Pinpoint the cell where the given text exists, returning its (x, y) midpoint coordinate. 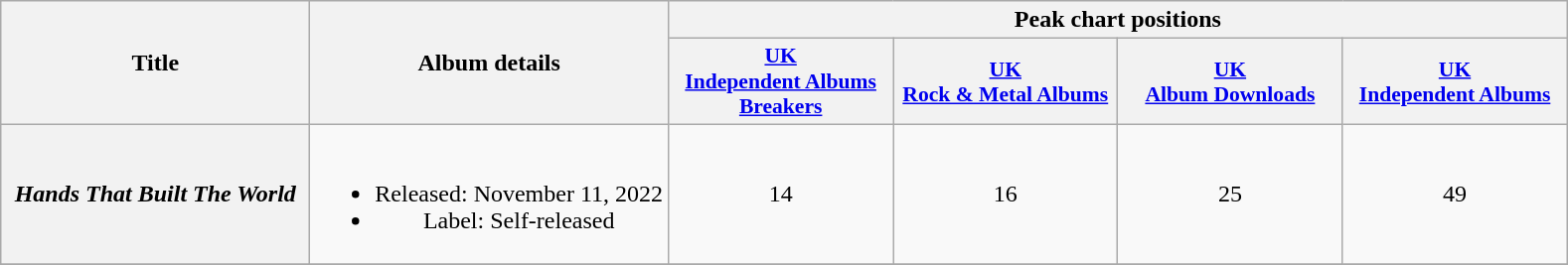
UKAlbum Downloads (1230, 81)
Hands That Built The World (155, 194)
UKIndependent Albums (1455, 81)
Released: November 11, 2022Label: Self-released (489, 194)
16 (1006, 194)
UKIndependent Albums Breakers (781, 81)
49 (1455, 194)
Peak chart positions (1118, 20)
Title (155, 64)
UKRock & Metal Albums (1006, 81)
14 (781, 194)
Album details (489, 64)
25 (1230, 194)
